Determine the (X, Y) coordinate at the center of the cell enclosing the given text.  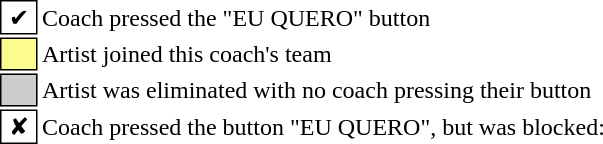
✘ (19, 127)
✔ (19, 17)
